Locate the cell with the specified text and output its [X, Y] center coordinate. 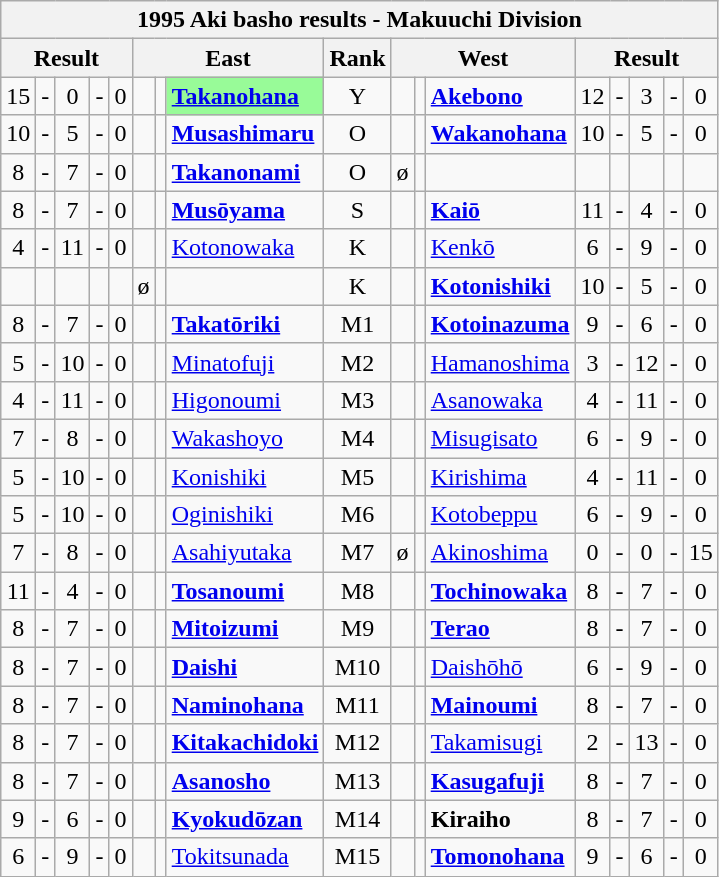
M1 [358, 324]
Higonoumi [245, 400]
Kotobeppu [500, 515]
M9 [358, 629]
Misugisato [500, 438]
Mainoumi [500, 705]
Kiraiho [500, 819]
M13 [358, 781]
Kenkō [500, 248]
Kitakachidoki [245, 743]
Asanowaka [500, 400]
M5 [358, 477]
Rank [358, 58]
Tosanoumi [245, 591]
M15 [358, 857]
Kaiō [500, 210]
M12 [358, 743]
13 [646, 743]
Tochinowaka [500, 591]
Kotonishiki [500, 286]
Kirishima [500, 477]
1995 Aki basho results - Makuuchi Division [360, 20]
Asanosho [245, 781]
Daishi [245, 667]
Terao [500, 629]
M14 [358, 819]
Oginishiki [245, 515]
Kasugafuji [500, 781]
2 [592, 743]
Y [358, 96]
Tokitsunada [245, 857]
West [483, 58]
Takatōriki [245, 324]
Wakashoyo [245, 438]
Hamanoshima [500, 362]
Wakanohana [500, 134]
Musashimaru [245, 134]
Musōyama [245, 210]
M4 [358, 438]
Akebono [500, 96]
M10 [358, 667]
East [228, 58]
Kyokudōzan [245, 819]
Naminohana [245, 705]
M8 [358, 591]
Takamisugi [500, 743]
Daishōhō [500, 667]
Kotoinazuma [500, 324]
Mitoizumi [245, 629]
Akinoshima [500, 553]
M3 [358, 400]
M11 [358, 705]
Kotonowaka [245, 248]
M6 [358, 515]
S [358, 210]
Takanohana [245, 96]
Minatofuji [245, 362]
Tomonohana [500, 857]
Takanonami [245, 172]
Asahiyutaka [245, 553]
M2 [358, 362]
M7 [358, 553]
Konishiki [245, 477]
